Determine the (x, y) coordinate at the center of the cell enclosing the given text.  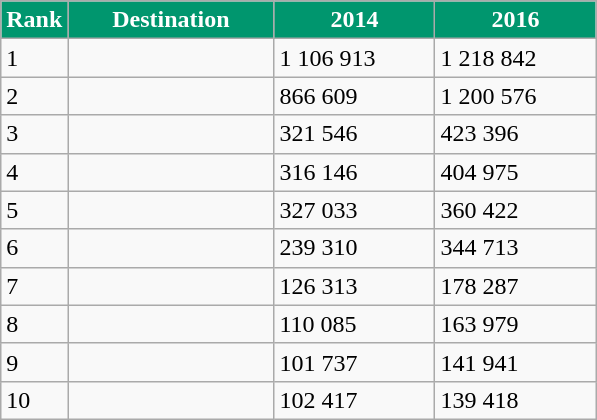
866 609 (354, 96)
139 418 (516, 400)
101 737 (354, 362)
110 085 (354, 324)
178 287 (516, 286)
5 (34, 210)
Rank (34, 20)
423 396 (516, 134)
6 (34, 248)
321 546 (354, 134)
126 313 (354, 286)
344 713 (516, 248)
327 033 (354, 210)
1 200 576 (516, 96)
10 (34, 400)
2016 (516, 20)
3 (34, 134)
102 417 (354, 400)
7 (34, 286)
2014 (354, 20)
1 218 842 (516, 58)
9 (34, 362)
4 (34, 172)
1 106 913 (354, 58)
Destination (171, 20)
404 975 (516, 172)
8 (34, 324)
163 979 (516, 324)
316 146 (354, 172)
2 (34, 96)
239 310 (354, 248)
360 422 (516, 210)
141 941 (516, 362)
1 (34, 58)
